For the text-containing cell, return its midpoint in [X, Y] coordinate format. 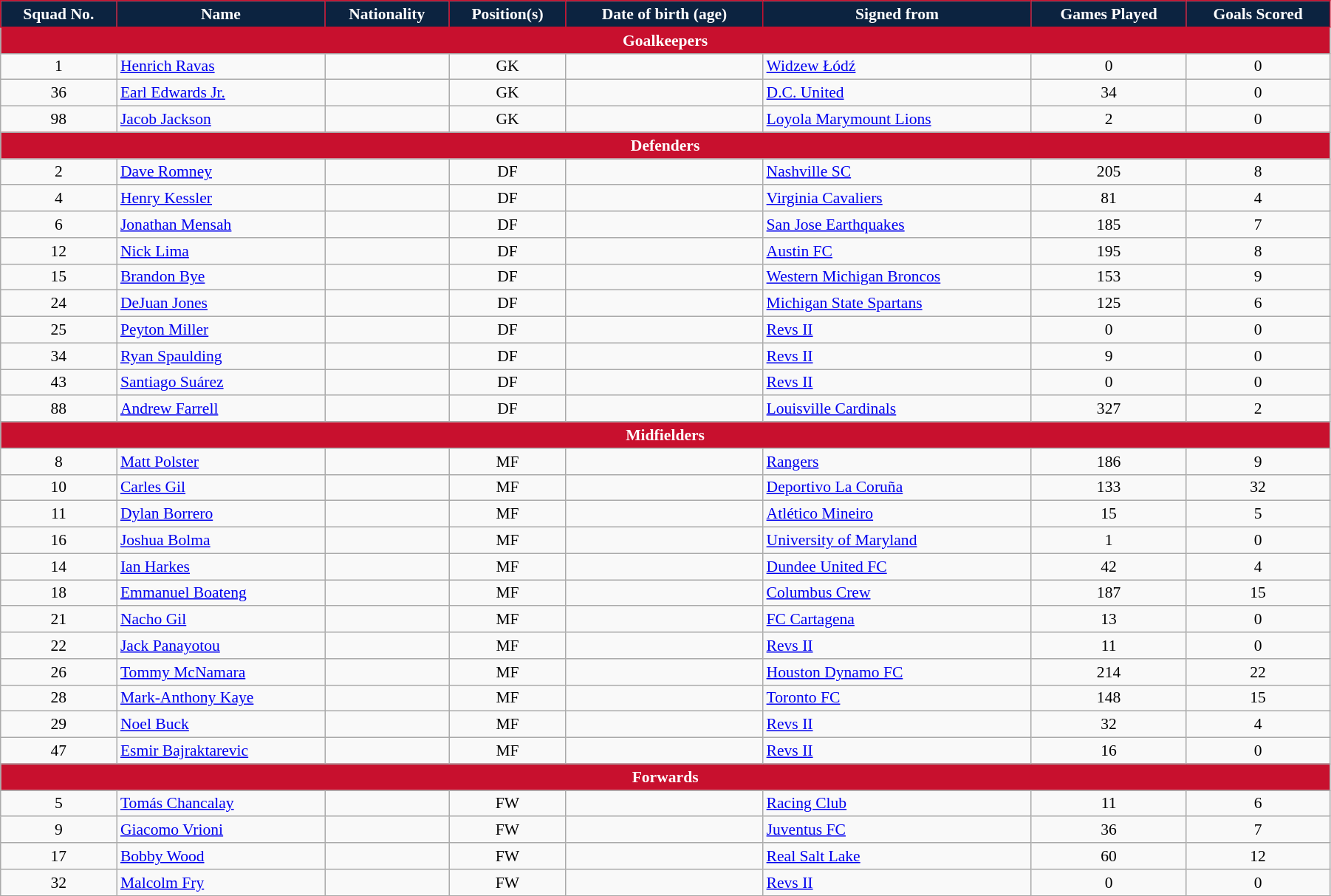
Austin FC [897, 251]
Jonathan Mensah [221, 225]
187 [1108, 593]
Midfielders [665, 435]
327 [1108, 409]
Ryan Spaulding [221, 356]
Widzew Łódź [897, 66]
Atlético Mineiro [897, 514]
Ian Harkes [221, 567]
Michigan State Spartans [897, 304]
Esmir Bajraktarevic [221, 751]
Carles Gil [221, 488]
Mark-Anthony Kaye [221, 698]
Nacho Gil [221, 620]
Squad No. [59, 14]
Name [221, 14]
Racing Club [897, 804]
14 [59, 567]
Juventus FC [897, 830]
Malcolm Fry [221, 883]
Nick Lima [221, 251]
18 [59, 593]
San Jose Earthquakes [897, 225]
DeJuan Jones [221, 304]
FC Cartagena [897, 620]
Position(s) [508, 14]
214 [1108, 672]
Peyton Miller [221, 330]
Western Michigan Broncos [897, 277]
Houston Dynamo FC [897, 672]
Toronto FC [897, 698]
Tommy McNamara [221, 672]
Nashville SC [897, 172]
81 [1108, 199]
43 [59, 383]
88 [59, 409]
25 [59, 330]
21 [59, 620]
Brandon Bye [221, 277]
Dylan Borrero [221, 514]
195 [1108, 251]
Emmanuel Boateng [221, 593]
Games Played [1108, 14]
Goals Scored [1259, 14]
153 [1108, 277]
Andrew Farrell [221, 409]
24 [59, 304]
University of Maryland [897, 541]
Noel Buck [221, 725]
42 [1108, 567]
Joshua Bolma [221, 541]
17 [59, 856]
133 [1108, 488]
Dave Romney [221, 172]
60 [1108, 856]
Henry Kessler [221, 199]
Henrich Ravas [221, 66]
29 [59, 725]
Virginia Cavaliers [897, 199]
Real Salt Lake [897, 856]
Jacob Jackson [221, 120]
185 [1108, 225]
Nationality [387, 14]
Date of birth (age) [664, 14]
28 [59, 698]
Giacomo Vrioni [221, 830]
Jack Panayotou [221, 646]
Signed from [897, 14]
Goalkeepers [665, 41]
Loyola Marymount Lions [897, 120]
Dundee United FC [897, 567]
148 [1108, 698]
Earl Edwards Jr. [221, 93]
Louisville Cardinals [897, 409]
Bobby Wood [221, 856]
13 [1108, 620]
Santiago Suárez [221, 383]
10 [59, 488]
186 [1108, 462]
Tomás Chancalay [221, 804]
47 [59, 751]
Defenders [665, 146]
D.C. United [897, 93]
125 [1108, 304]
Columbus Crew [897, 593]
98 [59, 120]
26 [59, 672]
Rangers [897, 462]
Matt Polster [221, 462]
205 [1108, 172]
Deportivo La Coruña [897, 488]
Forwards [665, 777]
